Output the [X, Y] coordinate of the center of the cell containing the given text.  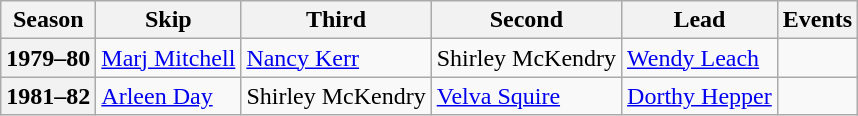
Marj Mitchell [168, 58]
1981–82 [48, 96]
1979–80 [48, 58]
Season [48, 20]
Nancy Kerr [336, 58]
Lead [700, 20]
Skip [168, 20]
Dorthy Hepper [700, 96]
Arleen Day [168, 96]
Events [817, 20]
Third [336, 20]
Velva Squire [526, 96]
Wendy Leach [700, 58]
Second [526, 20]
